Capture the cell that displays the provided text and extract its [x, y] central coordinate. 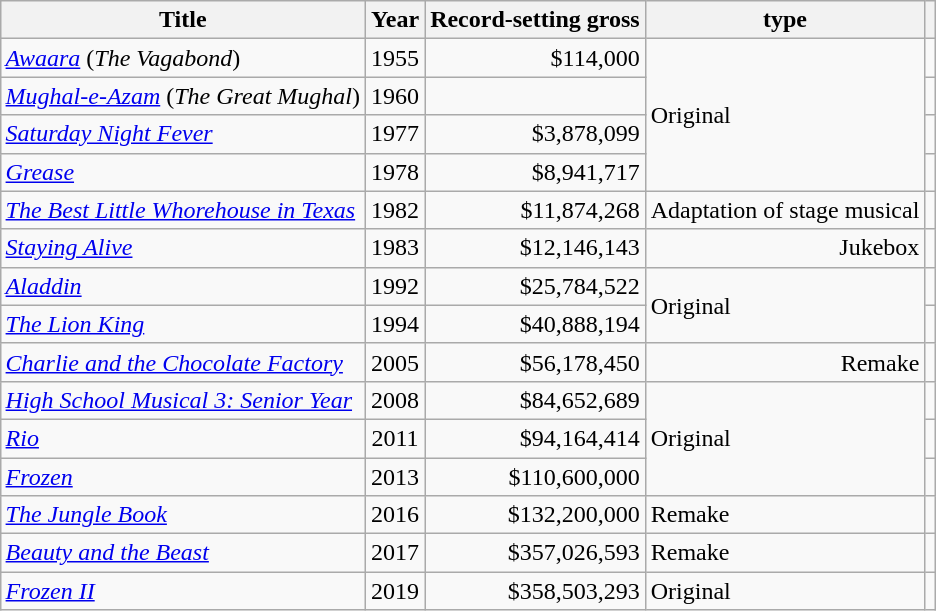
1983 [396, 248]
1992 [396, 286]
Beauty and the Beast [182, 553]
The Lion King [182, 324]
2019 [396, 591]
$94,164,414 [536, 438]
Frozen II [182, 591]
$25,784,522 [536, 286]
Mughal-e-Azam (The Great Mughal) [182, 96]
1955 [396, 58]
Frozen [182, 477]
$84,652,689 [536, 400]
The Best Little Whorehouse in Texas [182, 210]
$110,600,000 [536, 477]
2013 [396, 477]
Saturday Night Fever [182, 134]
Awaara (The Vagabond) [182, 58]
2008 [396, 400]
High School Musical 3: Senior Year [182, 400]
Year [396, 20]
Grease [182, 172]
1977 [396, 134]
1994 [396, 324]
$3,878,099 [536, 134]
Title [182, 20]
$357,026,593 [536, 553]
2005 [396, 362]
$56,178,450 [536, 362]
2017 [396, 553]
$11,874,268 [536, 210]
type [785, 20]
Charlie and the Chocolate Factory [182, 362]
Aladdin [182, 286]
1982 [396, 210]
Adaptation of stage musical [785, 210]
Rio [182, 438]
$40,888,194 [536, 324]
$114,000 [536, 58]
Record-setting gross [536, 20]
2011 [396, 438]
$8,941,717 [536, 172]
$132,200,000 [536, 515]
Jukebox [785, 248]
The Jungle Book [182, 515]
1960 [396, 96]
2016 [396, 515]
$12,146,143 [536, 248]
1978 [396, 172]
Staying Alive [182, 248]
$358,503,293 [536, 591]
